Search for the cell housing the specified text and yield its (X, Y) center coordinate. 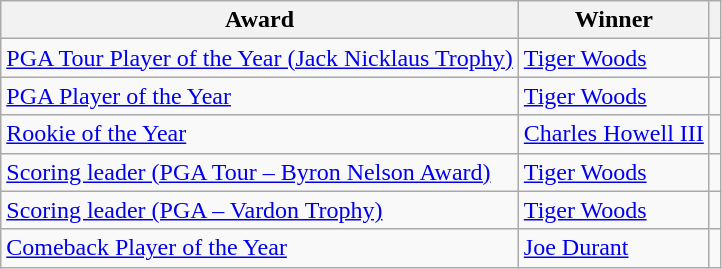
Comeback Player of the Year (260, 248)
Charles Howell III (614, 134)
Scoring leader (PGA Tour – Byron Nelson Award) (260, 172)
PGA Player of the Year (260, 96)
Winner (614, 20)
Scoring leader (PGA – Vardon Trophy) (260, 210)
PGA Tour Player of the Year (Jack Nicklaus Trophy) (260, 58)
Joe Durant (614, 248)
Award (260, 20)
Rookie of the Year (260, 134)
